Output the [X, Y] coordinate of the center of the cell containing the given text.  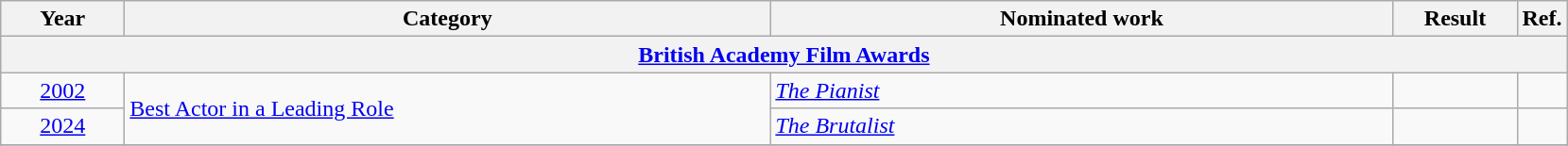
Year [62, 19]
Nominated work [1081, 19]
Result [1456, 19]
2002 [62, 90]
British Academy Film Awards [784, 55]
Category [448, 19]
Best Actor in a Leading Role [448, 108]
The Pianist [1081, 90]
The Brutalist [1081, 126]
2024 [62, 126]
Ref. [1542, 19]
